For the text-containing cell, return its midpoint in (X, Y) coordinate format. 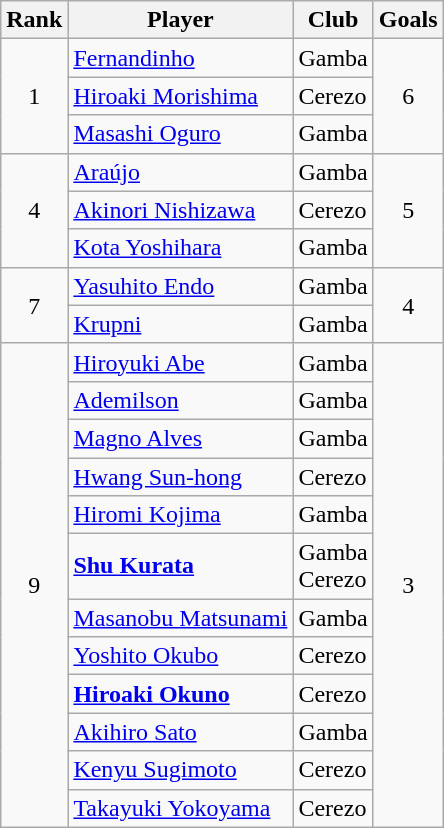
Akinori Nishizawa (180, 210)
Masashi Oguro (180, 134)
3 (408, 585)
Shu Kurata (180, 566)
Akihiro Sato (180, 732)
Krupni (180, 324)
GambaCerezo (333, 566)
Takayuki Yokoyama (180, 808)
Kota Yoshihara (180, 248)
Masanobu Matsunami (180, 618)
Hiromi Kojima (180, 515)
Hiroaki Morishima (180, 96)
Goals (408, 20)
Kenyu Sugimoto (180, 770)
Hwang Sun-hong (180, 477)
Araújo (180, 172)
Club (333, 20)
Ademilson (180, 400)
Yasuhito Endo (180, 286)
9 (34, 585)
Hiroyuki Abe (180, 362)
Fernandinho (180, 58)
7 (34, 305)
Yoshito Okubo (180, 656)
1 (34, 96)
Hiroaki Okuno (180, 694)
Player (180, 20)
6 (408, 96)
Rank (34, 20)
Magno Alves (180, 438)
5 (408, 210)
